Search for the cell housing the specified text and yield its (X, Y) center coordinate. 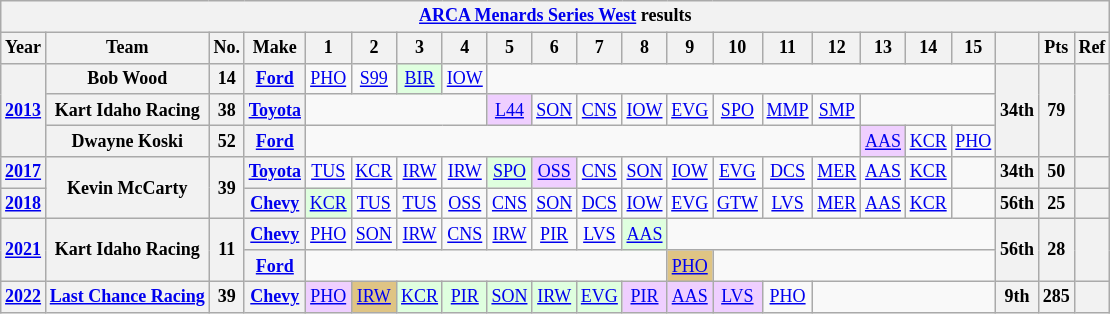
BIR (420, 78)
ARCA Menards Series West results (556, 16)
2017 (24, 172)
2021 (24, 250)
SMP (837, 110)
4 (464, 48)
13 (884, 48)
52 (226, 140)
Make (274, 48)
Team (127, 48)
Ref (1092, 48)
28 (1056, 250)
50 (1056, 172)
2013 (24, 110)
2 (374, 48)
Kevin McCarty (127, 188)
9 (690, 48)
MMP (788, 110)
1 (328, 48)
No. (226, 48)
Bob Wood (127, 78)
285 (1056, 296)
2018 (24, 204)
6 (554, 48)
12 (837, 48)
Dwayne Koski (127, 140)
Pts (1056, 48)
7 (599, 48)
Year (24, 48)
3 (420, 48)
GTW (738, 204)
9th (1018, 296)
79 (1056, 110)
5 (510, 48)
15 (974, 48)
L44 (510, 110)
Last Chance Racing (127, 296)
25 (1056, 204)
2022 (24, 296)
8 (644, 48)
38 (226, 110)
10 (738, 48)
S99 (374, 78)
